Find where the given text appears and provide that cell's center as [X, Y] coordinate. 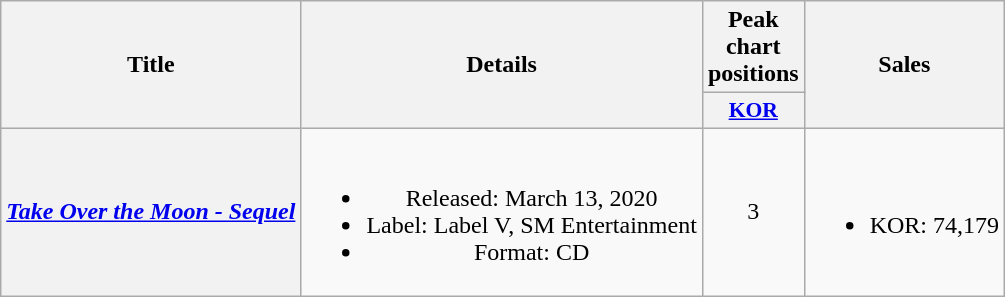
Sales [904, 65]
Details [502, 65]
Take Over the Moon - Sequel [151, 212]
3 [753, 212]
Title [151, 65]
KOR: 74,179 [904, 212]
Released: March 13, 2020 Label: Label V, SM EntertainmentFormat: CD [502, 212]
Peak chart positions [753, 47]
KOR [753, 111]
